Determine the (x, y) coordinate at the center of the cell enclosing the given text.  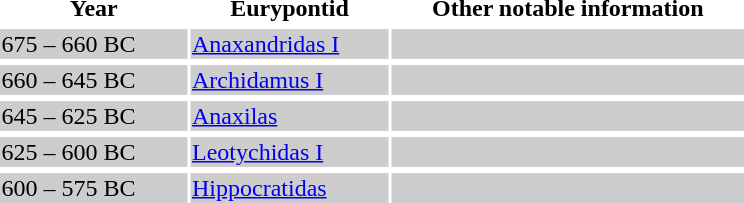
Anaxilas (289, 116)
Anaxandridas I (289, 44)
660 – 645 BC (94, 80)
Archidamus I (289, 80)
625 – 600 BC (94, 152)
675 – 660 BC (94, 44)
Leotychidas I (289, 152)
Hippocratidas (289, 188)
600 – 575 BC (94, 188)
645 – 625 BC (94, 116)
